Identify which cell holds the provided text, then report its [x, y] central coordinate. 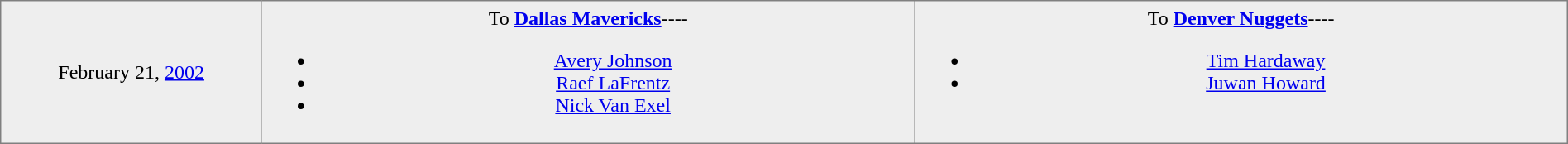
To Denver Nuggets----Tim HardawayJuwan Howard [1241, 72]
To Dallas Mavericks----Avery JohnsonRaef LaFrentzNick Van Exel [587, 72]
February 21, 2002 [131, 72]
